Return the [x, y] coordinate for the center point of the cell that contains the specified text.  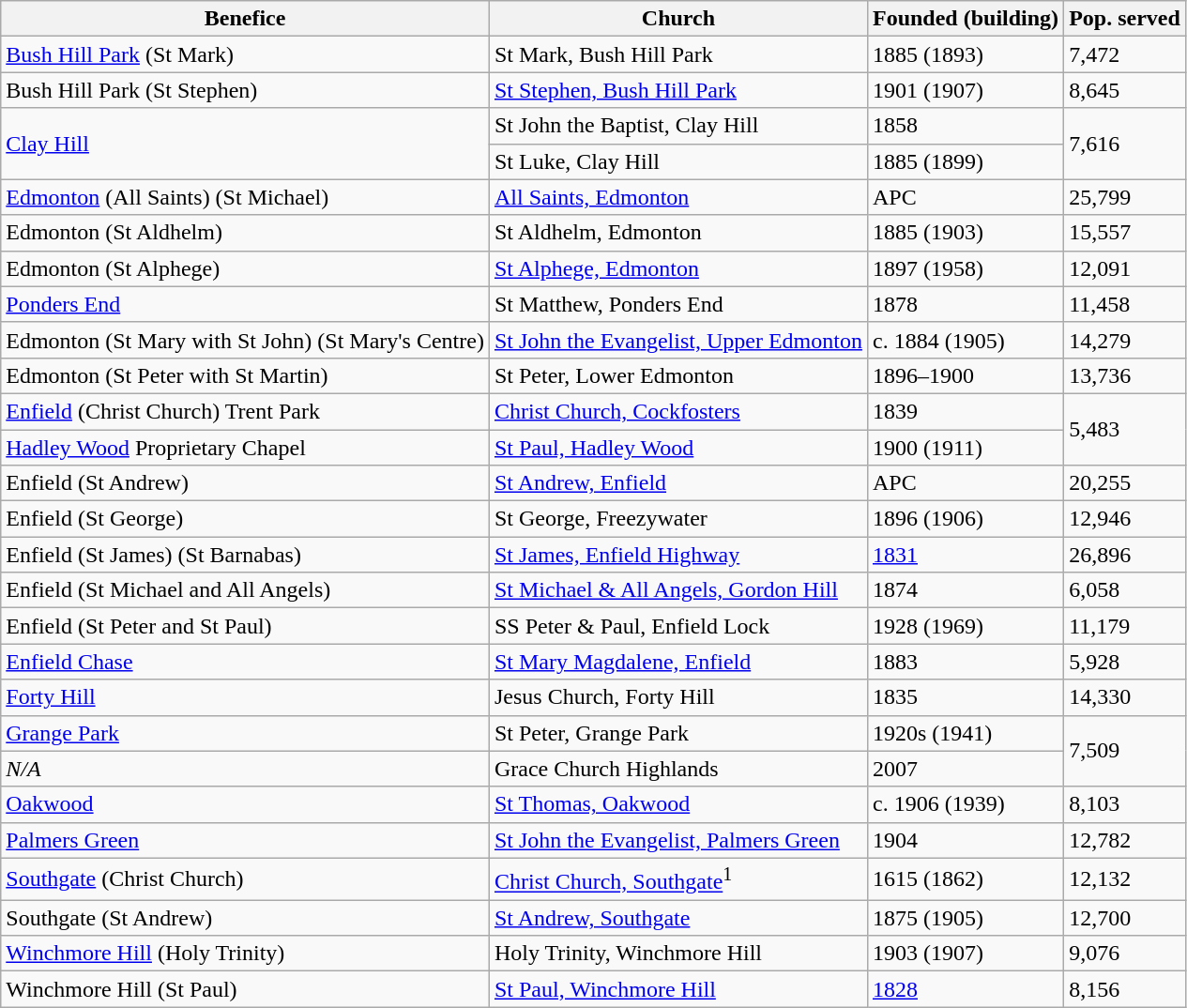
St Matthew, Ponders End [677, 304]
Edmonton (St Alphege) [246, 268]
Winchmore Hill (Holy Trinity) [246, 954]
Enfield (St James) (St Barnabas) [246, 555]
Christ Church, Southgate1 [677, 878]
26,896 [1125, 555]
9,076 [1125, 954]
Founded (building) [965, 19]
Edmonton (St Mary with St John) (St Mary's Centre) [246, 340]
Forty Hill [246, 697]
St John the Evangelist, Palmers Green [677, 840]
Enfield (St Andrew) [246, 483]
Bush Hill Park (St Stephen) [246, 90]
13,736 [1125, 375]
14,330 [1125, 697]
St James, Enfield Highway [677, 555]
25,799 [1125, 197]
Benefice [246, 19]
1885 (1893) [965, 54]
St Peter, Grange Park [677, 733]
1897 (1958) [965, 268]
Edmonton (All Saints) (St Michael) [246, 197]
1874 [965, 590]
St Mark, Bush Hill Park [677, 54]
Palmers Green [246, 840]
Enfield (Christ Church) Trent Park [246, 411]
8,156 [1125, 989]
7,472 [1125, 54]
St Aldhelm, Edmonton [677, 233]
Bush Hill Park (St Mark) [246, 54]
8,645 [1125, 90]
5,483 [1125, 429]
Christ Church, Cockfosters [677, 411]
12,132 [1125, 878]
St Alphege, Edmonton [677, 268]
SS Peter & Paul, Enfield Lock [677, 626]
1831 [965, 555]
6,058 [1125, 590]
St Andrew, Enfield [677, 483]
1896–1900 [965, 375]
1901 (1907) [965, 90]
St John the Baptist, Clay Hill [677, 126]
7,509 [1125, 751]
Hadley Wood Proprietary Chapel [246, 448]
Enfield (St George) [246, 519]
1839 [965, 411]
Holy Trinity, Winchmore Hill [677, 954]
St Thomas, Oakwood [677, 804]
St Peter, Lower Edmonton [677, 375]
Southgate (Christ Church) [246, 878]
c. 1884 (1905) [965, 340]
Enfield (St Michael and All Angels) [246, 590]
St George, Freezywater [677, 519]
1900 (1911) [965, 448]
1885 (1899) [965, 161]
1615 (1862) [965, 878]
St Andrew, Southgate [677, 918]
1878 [965, 304]
St Paul, Winchmore Hill [677, 989]
Enfield (St Peter and St Paul) [246, 626]
12,700 [1125, 918]
1875 (1905) [965, 918]
20,255 [1125, 483]
1885 (1903) [965, 233]
8,103 [1125, 804]
15,557 [1125, 233]
St John the Evangelist, Upper Edmonton [677, 340]
Grange Park [246, 733]
11,179 [1125, 626]
5,928 [1125, 662]
Church [677, 19]
St Stephen, Bush Hill Park [677, 90]
1928 (1969) [965, 626]
St Mary Magdalene, Enfield [677, 662]
Enfield Chase [246, 662]
1828 [965, 989]
c. 1906 (1939) [965, 804]
St Michael & All Angels, Gordon Hill [677, 590]
14,279 [1125, 340]
St Paul, Hadley Wood [677, 448]
Ponders End [246, 304]
2007 [965, 769]
1858 [965, 126]
1904 [965, 840]
12,782 [1125, 840]
1903 (1907) [965, 954]
N/A [246, 769]
1835 [965, 697]
Edmonton (St Aldhelm) [246, 233]
1883 [965, 662]
Southgate (St Andrew) [246, 918]
Edmonton (St Peter with St Martin) [246, 375]
Oakwood [246, 804]
7,616 [1125, 144]
Clay Hill [246, 144]
12,091 [1125, 268]
Winchmore Hill (St Paul) [246, 989]
11,458 [1125, 304]
All Saints, Edmonton [677, 197]
St Luke, Clay Hill [677, 161]
Grace Church Highlands [677, 769]
Pop. served [1125, 19]
1920s (1941) [965, 733]
Jesus Church, Forty Hill [677, 697]
12,946 [1125, 519]
1896 (1906) [965, 519]
